Scan for the cell matching the given text and deliver its [x, y] coordinate at center. 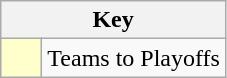
Teams to Playoffs [134, 58]
Key [114, 20]
